For the text-containing cell, return its midpoint in [x, y] coordinate format. 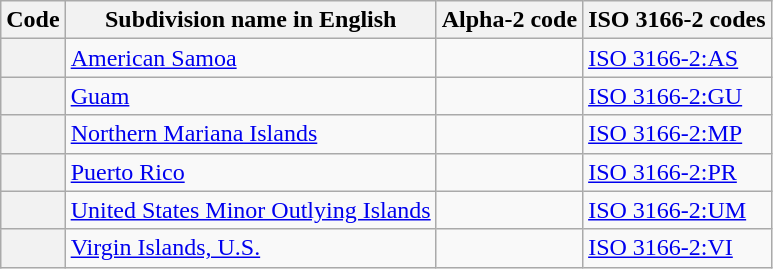
ISO 3166-2:MP [677, 134]
ISO 3166-2:UM [677, 210]
ISO 3166-2 codes [677, 20]
Northern Mariana Islands [250, 134]
Virgin Islands, U.S. [250, 248]
ISO 3166-2:AS [677, 58]
ISO 3166-2:GU [677, 96]
Code [33, 20]
Alpha-2 code [509, 20]
Guam [250, 96]
American Samoa [250, 58]
ISO 3166-2:PR [677, 172]
Puerto Rico [250, 172]
Subdivision name in English [250, 20]
United States Minor Outlying Islands [250, 210]
ISO 3166-2:VI [677, 248]
